Find where the given text appears and provide that cell's center as [x, y] coordinate. 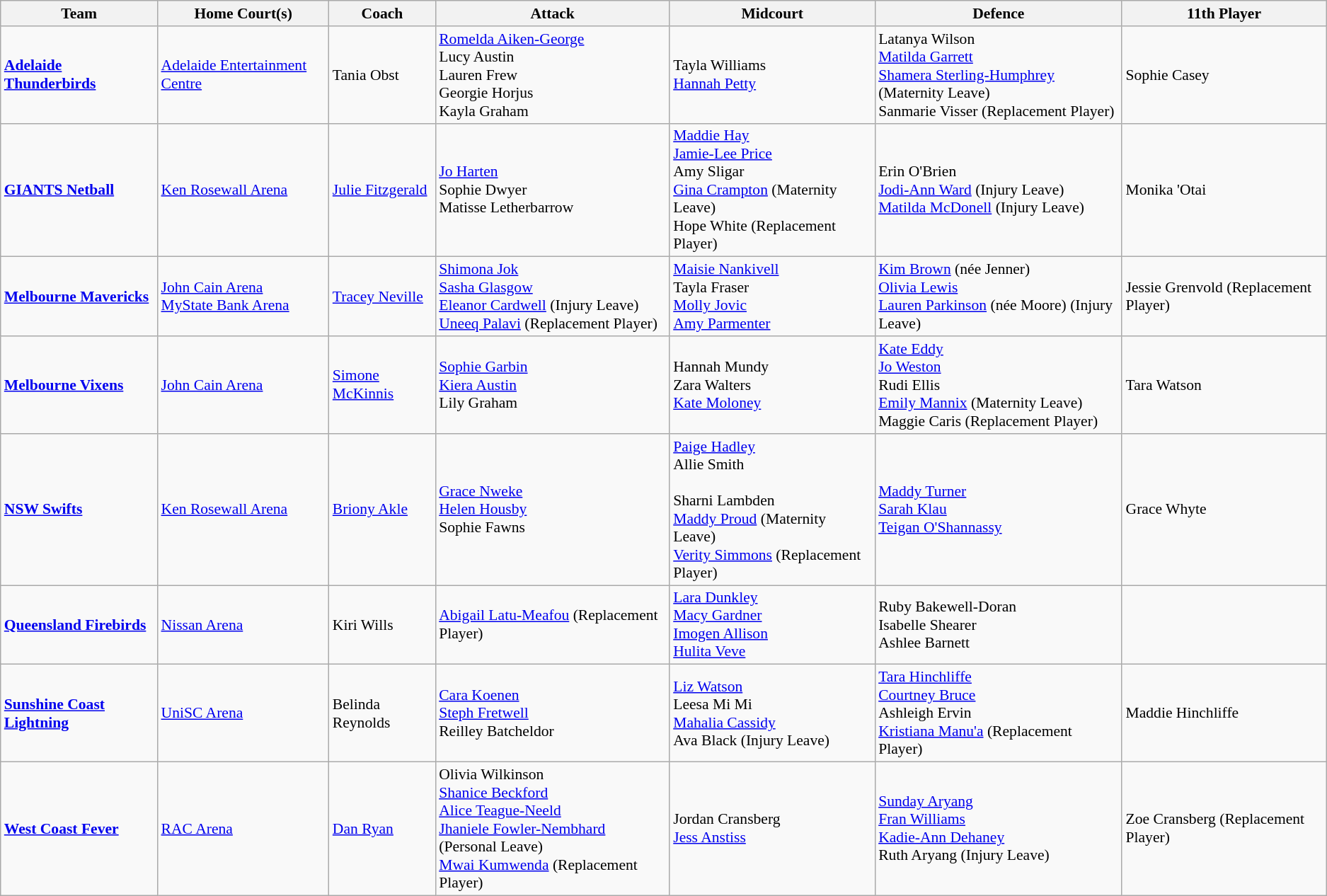
Team [79, 13]
Melbourne Mavericks [79, 297]
Tara Hinchliffe Courtney Bruce Ashleigh Ervin Kristiana Manu'a (Replacement Player) [998, 713]
Tayla Williams Hannah Petty [772, 75]
Attack [552, 13]
Maisie Nankivell Tayla Fraser Molly Jovic Amy Parmenter [772, 297]
Monika 'Otai [1224, 190]
Sunday Aryang Fran Williams Kadie-Ann Dehaney Ruth Aryang (Injury Leave) [998, 829]
Hannah Mundy Zara Walters Kate Moloney [772, 385]
Grace Whyte [1224, 510]
11th Player [1224, 13]
Maddie Hay Jamie-Lee Price Amy Sligar Gina Crampton (Maternity Leave) Hope White (Replacement Player) [772, 190]
Paige Hadley Allie Smith Sharni LambdenMaddy Proud (Maternity Leave) Verity Simmons (Replacement Player) [772, 510]
Defence [998, 13]
Zoe Cransberg (Replacement Player) [1224, 829]
Queensland Firebirds [79, 625]
Belinda Reynolds [382, 713]
NSW Swifts [79, 510]
Home Court(s) [243, 13]
Kiri Wills [382, 625]
Melbourne Vixens [79, 385]
Kim Brown (née Jenner) Olivia Lewis Lauren Parkinson (née Moore) (Injury Leave) [998, 297]
Adelaide Thunderbirds [79, 75]
Erin O'Brien Jodi-Ann Ward (Injury Leave) Matilda McDonell (Injury Leave) [998, 190]
Lara Dunkley Macy Gardner Imogen Allison Hulita Veve [772, 625]
Latanya Wilson Matilda Garrett Shamera Sterling-Humphrey (Maternity Leave) Sanmarie Visser (Replacement Player) [998, 75]
Adelaide Entertainment Centre [243, 75]
Jo Harten Sophie Dwyer Matisse Letherbarrow [552, 190]
GIANTS Netball [79, 190]
Abigail Latu-Meafou (Replacement Player) [552, 625]
Tracey Neville [382, 297]
Julie Fitzgerald [382, 190]
Nissan Arena [243, 625]
Olivia Wilkinson Shanice Beckford Alice Teague-Neeld Jhaniele Fowler-Nembhard (Personal Leave) Mwai Kumwenda (Replacement Player) [552, 829]
Dan Ryan [382, 829]
Sophie Casey [1224, 75]
Shimona Jok Sasha Glasgow Eleanor Cardwell (Injury Leave) Uneeq Palavi (Replacement Player) [552, 297]
Jessie Grenvold (Replacement Player) [1224, 297]
John Cain Arena [243, 385]
Sunshine Coast Lightning [79, 713]
Briony Akle [382, 510]
Tara Watson [1224, 385]
Kate Eddy Jo Weston Rudi Ellis Emily Mannix (Maternity Leave) Maggie Caris (Replacement Player) [998, 385]
Simone McKinnis [382, 385]
Coach [382, 13]
Maddie Hinchliffe [1224, 713]
Maddy Turner Sarah Klau Teigan O'Shannassy [998, 510]
Cara Koenen Steph Fretwell Reilley Batcheldor [552, 713]
Sophie Garbin Kiera Austin Lily Graham [552, 385]
West Coast Fever [79, 829]
Jordan Cransberg Jess Anstiss [772, 829]
Midcourt [772, 13]
UniSC Arena [243, 713]
Tania Obst [382, 75]
Liz Watson Leesa Mi Mi Mahalia Cassidy Ava Black (Injury Leave) [772, 713]
John Cain ArenaMyState Bank Arena [243, 297]
RAC Arena [243, 829]
Grace Nweke Helen Housby Sophie Fawns [552, 510]
Romelda Aiken-George Lucy Austin Lauren Frew Georgie Horjus Kayla Graham [552, 75]
Ruby Bakewell-Doran Isabelle Shearer Ashlee Barnett [998, 625]
